Provide the (x, y) coordinate of the cell's center where the given text is located.  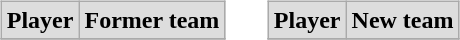
Former team (152, 20)
New team (402, 20)
